Search for the cell housing the specified text and yield its [X, Y] center coordinate. 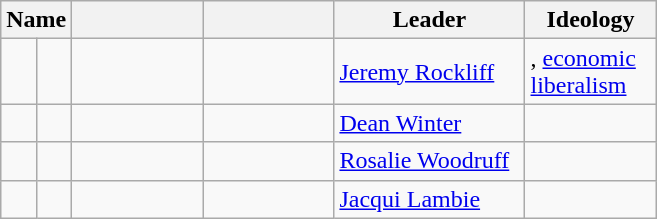
Ideology [590, 20]
, economic liberalism [590, 72]
Rosalie Woodruff [430, 161]
Jacqui Lambie [430, 199]
Jeremy Rockliff [430, 72]
Dean Winter [430, 123]
Name [36, 20]
Leader [430, 20]
